Capture the cell that displays the provided text and extract its [x, y] central coordinate. 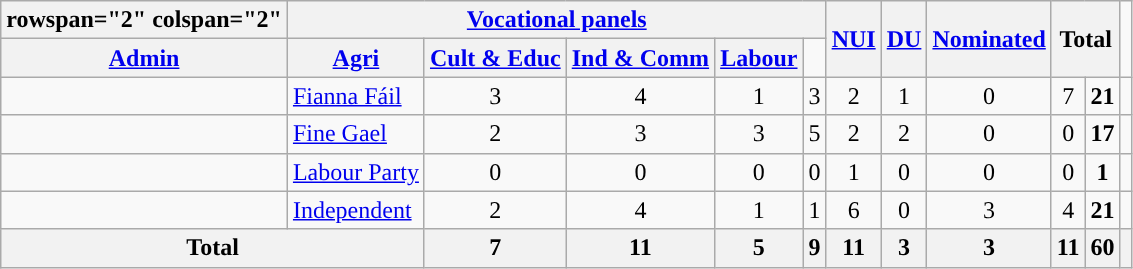
Independent [356, 210]
Labour [759, 58]
Agri [356, 58]
17 [1102, 134]
Labour Party [356, 172]
Ind & Comm [640, 58]
60 [1102, 248]
rowspan="2" colspan="2" [144, 20]
Admin [144, 58]
9 [814, 248]
NUI [854, 39]
6 [854, 210]
Vocational panels [556, 20]
Fianna Fáil [356, 96]
Cult & Educ [495, 58]
Nominated [989, 39]
Fine Gael [356, 134]
DU [904, 39]
